Detect which cell encompasses the target text, then output its (x, y) center coordinate. 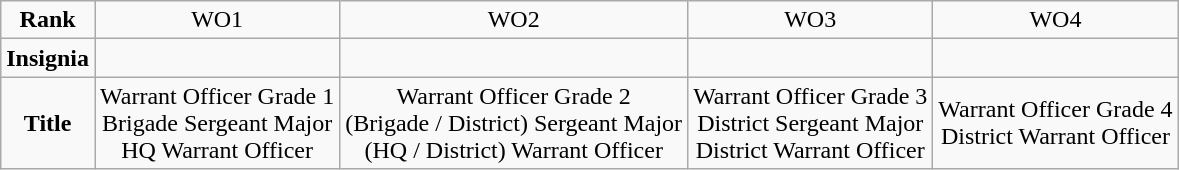
Rank (48, 20)
WO1 (218, 20)
WO2 (514, 20)
Title (48, 123)
Warrant Officer Grade 3District Sergeant MajorDistrict Warrant Officer (810, 123)
Warrant Officer Grade 1Brigade Sergeant MajorHQ Warrant Officer (218, 123)
Warrant Officer Grade 2(Brigade / District) Sergeant Major(HQ / District) Warrant Officer (514, 123)
Warrant Officer Grade 4District Warrant Officer (1056, 123)
Insignia (48, 58)
WO3 (810, 20)
WO4 (1056, 20)
